Pinpoint the cell where the given text exists, returning its (x, y) midpoint coordinate. 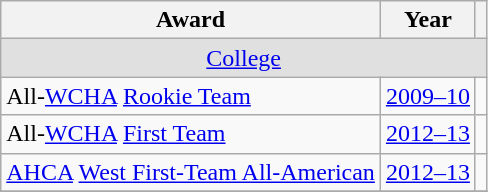
All-WCHA Rookie Team (191, 96)
Year (428, 20)
AHCA West First-Team All-American (191, 172)
College (244, 58)
All-WCHA First Team (191, 134)
2009–10 (428, 96)
Award (191, 20)
